Pinpoint the cell where the given text exists, returning its (x, y) midpoint coordinate. 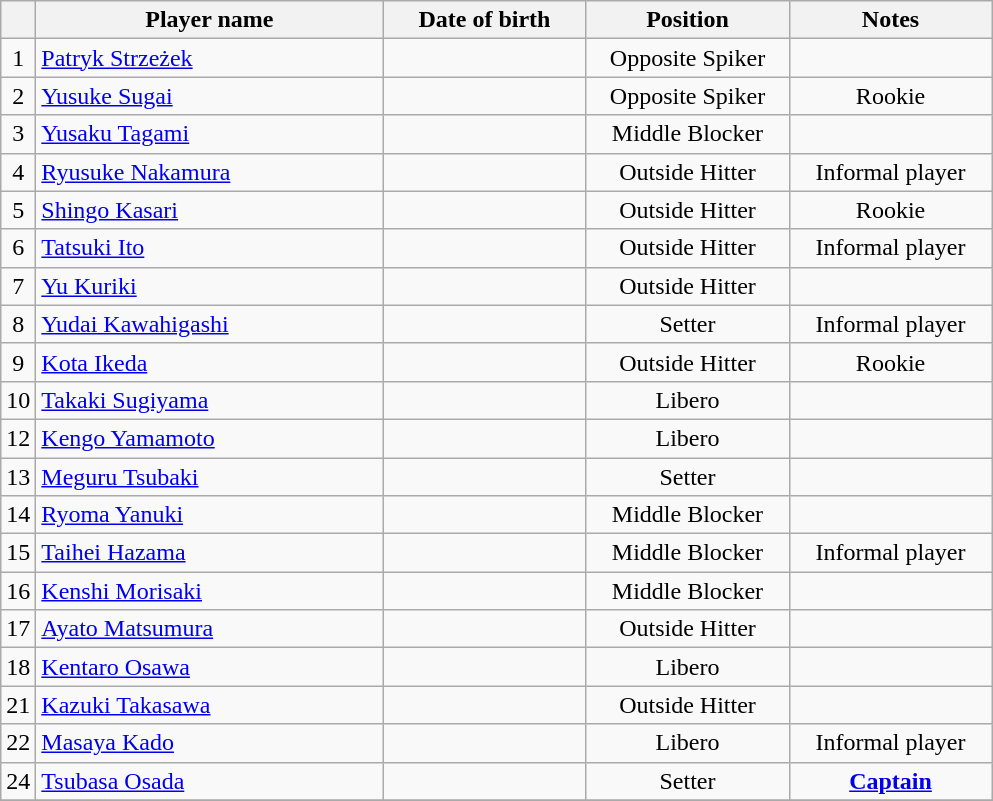
Yudai Kawahigashi (210, 324)
2 (18, 96)
Kazuki Takasawa (210, 705)
13 (18, 477)
Patryk Strzeżek (210, 58)
7 (18, 286)
Captain (890, 781)
16 (18, 591)
3 (18, 134)
Position (688, 20)
Yu Kuriki (210, 286)
Date of birth (484, 20)
Ayato Matsumura (210, 629)
21 (18, 705)
Tsubasa Osada (210, 781)
8 (18, 324)
Yusuke Sugai (210, 96)
15 (18, 553)
Player name (210, 20)
17 (18, 629)
4 (18, 172)
Kentaro Osawa (210, 667)
24 (18, 781)
18 (18, 667)
Masaya Kado (210, 743)
12 (18, 438)
14 (18, 515)
22 (18, 743)
Yusaku Tagami (210, 134)
Taihei Hazama (210, 553)
Tatsuki Ito (210, 248)
6 (18, 248)
Meguru Tsubaki (210, 477)
Ryoma Yanuki (210, 515)
Ryusuke Nakamura (210, 172)
Shingo Kasari (210, 210)
Notes (890, 20)
5 (18, 210)
Kenshi Morisaki (210, 591)
Takaki Sugiyama (210, 400)
1 (18, 58)
Kota Ikeda (210, 362)
9 (18, 362)
Kengo Yamamoto (210, 438)
10 (18, 400)
